Return the (x, y) coordinate for the center point of the cell that contains the specified text.  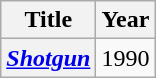
1990 (126, 58)
Year (126, 20)
Shotgun (48, 58)
Title (48, 20)
